Find where the given text appears and provide that cell's center as (x, y) coordinate. 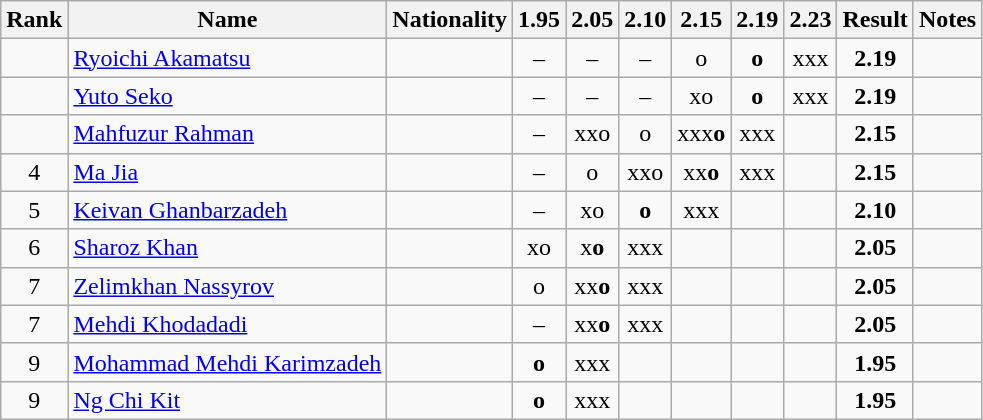
Mehdi Khodadadi (228, 324)
Notes (947, 20)
5 (34, 210)
xxxo (702, 134)
2.23 (810, 20)
Nationality (450, 20)
Mohammad Mehdi Karimzadeh (228, 362)
Ng Chi Kit (228, 400)
Zelimkhan Nassyrov (228, 286)
Yuto Seko (228, 96)
6 (34, 248)
Rank (34, 20)
Keivan Ghanbarzadeh (228, 210)
4 (34, 172)
Mahfuzur Rahman (228, 134)
Ryoichi Akamatsu (228, 58)
Ma Jia (228, 172)
Result (875, 20)
Sharoz Khan (228, 248)
Name (228, 20)
